Find where the given text appears and provide that cell's center as [X, Y] coordinate. 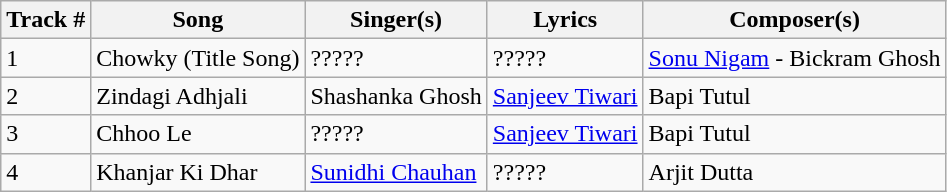
Khanjar Ki Dhar [198, 172]
Chhoo Le [198, 134]
Composer(s) [794, 20]
Song [198, 20]
Lyrics [565, 20]
3 [46, 134]
1 [46, 58]
4 [46, 172]
Chowky (Title Song) [198, 58]
Shashanka Ghosh [396, 96]
Track # [46, 20]
Sonu Nigam - Bickram Ghosh [794, 58]
Sunidhi Chauhan [396, 172]
Singer(s) [396, 20]
2 [46, 96]
Zindagi Adhjali [198, 96]
Arjit Dutta [794, 172]
